Search for the cell housing the specified text and yield its (X, Y) center coordinate. 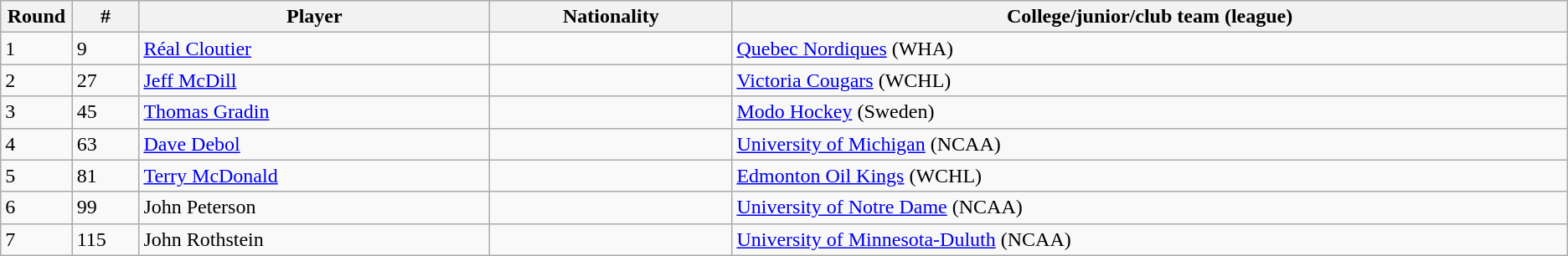
University of Minnesota-Duluth (NCAA) (1149, 239)
Dave Debol (315, 144)
University of Michigan (NCAA) (1149, 144)
4 (37, 144)
Quebec Nordiques (WHA) (1149, 49)
63 (106, 144)
Round (37, 17)
Réal Cloutier (315, 49)
9 (106, 49)
Victoria Cougars (WCHL) (1149, 80)
Jeff McDill (315, 80)
27 (106, 80)
Modo Hockey (Sweden) (1149, 112)
Nationality (611, 17)
Thomas Gradin (315, 112)
University of Notre Dame (NCAA) (1149, 207)
3 (37, 112)
College/junior/club team (league) (1149, 17)
John Rothstein (315, 239)
Edmonton Oil Kings (WCHL) (1149, 176)
# (106, 17)
1 (37, 49)
99 (106, 207)
45 (106, 112)
5 (37, 176)
81 (106, 176)
Player (315, 17)
Terry McDonald (315, 176)
7 (37, 239)
John Peterson (315, 207)
115 (106, 239)
6 (37, 207)
2 (37, 80)
